Determine the (x, y) coordinate at the center of the cell enclosing the given text.  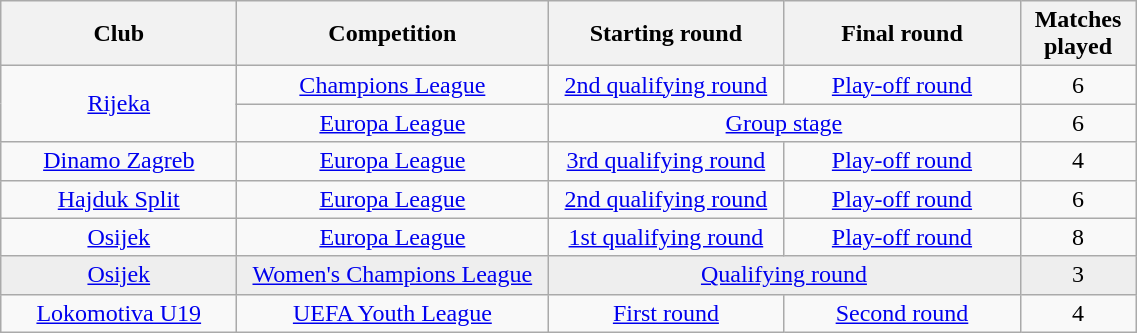
Matches played (1078, 34)
3 (1078, 275)
Champions League (392, 85)
8 (1078, 237)
Competition (392, 34)
Hajduk Split (119, 199)
3rd qualifying round (666, 161)
Starting round (666, 34)
Rijeka (119, 104)
Dinamo Zagreb (119, 161)
First round (666, 313)
1st qualifying round (666, 237)
Group stage (784, 123)
Qualifying round (784, 275)
Final round (902, 34)
Club (119, 34)
Women's Champions League (392, 275)
UEFA Youth League (392, 313)
Second round (902, 313)
Lokomotiva U19 (119, 313)
